Pinpoint the cell where the given text exists, returning its [x, y] midpoint coordinate. 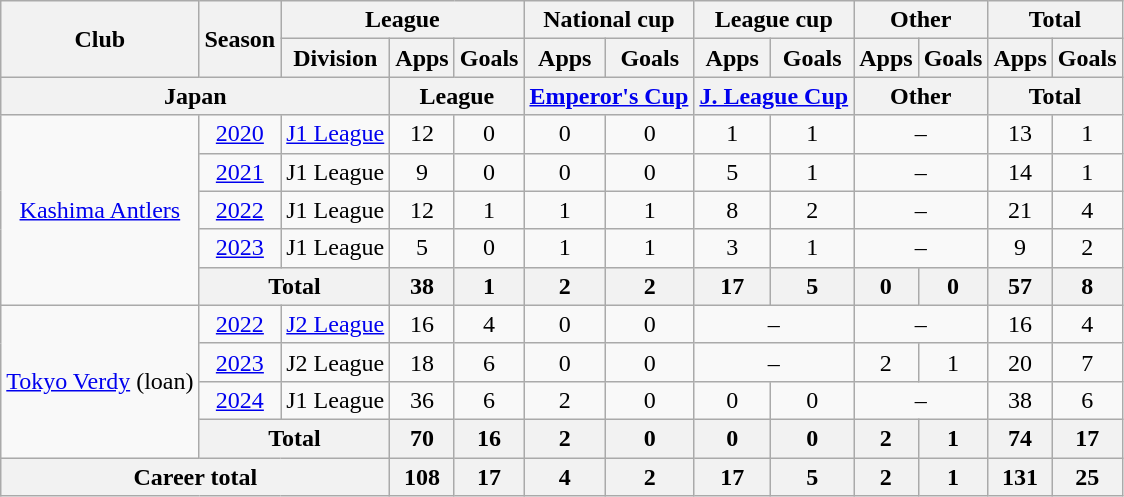
18 [422, 362]
3 [732, 248]
Japan [196, 96]
14 [1020, 172]
20 [1020, 362]
13 [1020, 134]
57 [1020, 286]
Club [100, 39]
Kashima Antlers [100, 210]
Career total [196, 477]
25 [1087, 477]
70 [422, 438]
Emperor's Cup [609, 96]
Tokyo Verdy (loan) [100, 381]
Season [240, 39]
Division [336, 58]
League cup [774, 20]
108 [422, 477]
7 [1087, 362]
21 [1020, 210]
National cup [609, 20]
2021 [240, 172]
2024 [240, 400]
131 [1020, 477]
J. League Cup [774, 96]
36 [422, 400]
74 [1020, 438]
2020 [240, 134]
